Pinpoint the cell where the given text exists, returning its (x, y) midpoint coordinate. 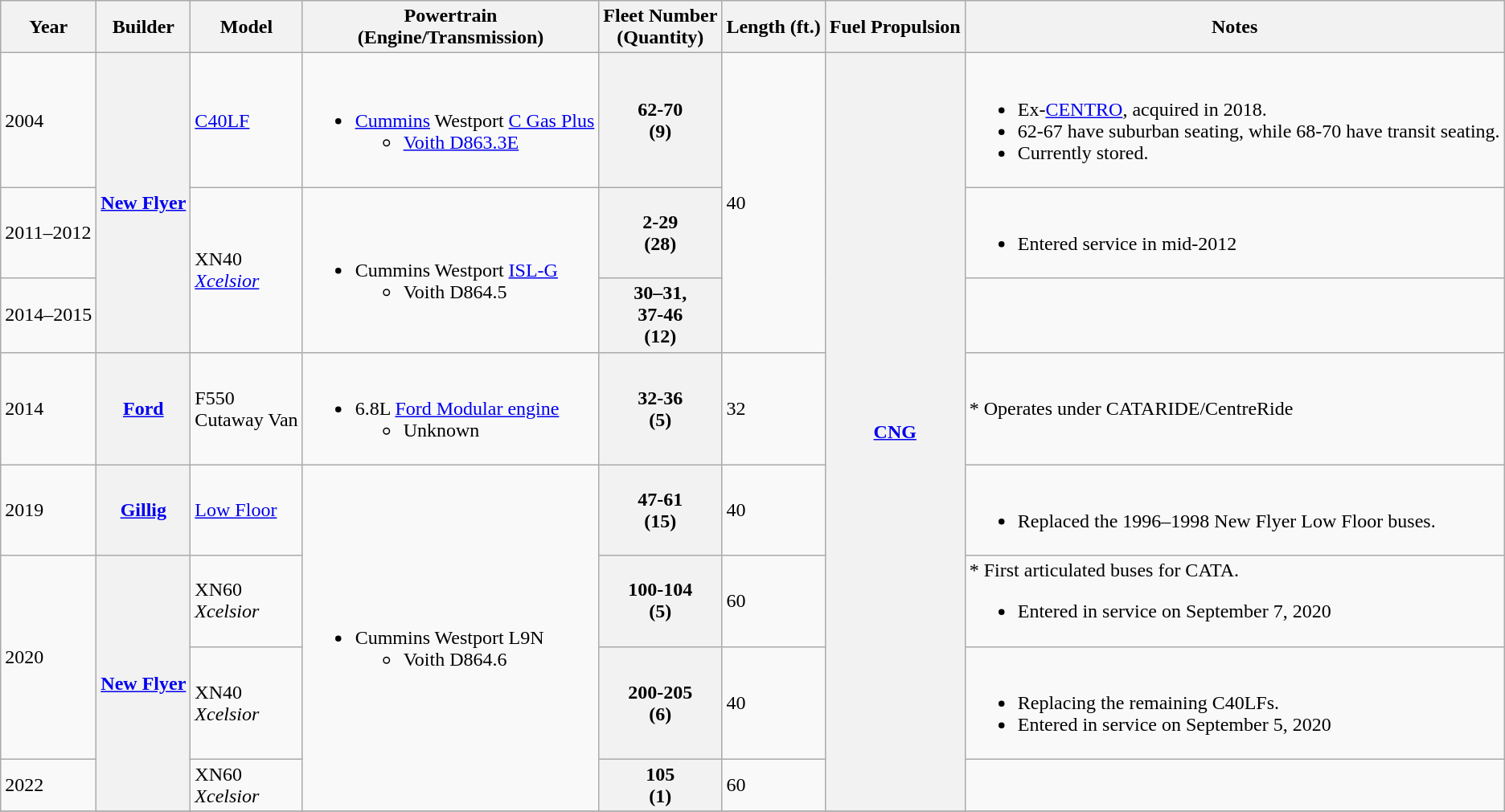
Fleet Number(Quantity) (661, 27)
2019 (48, 510)
Gillig (143, 510)
Replaced the 1996–1998 New Flyer Low Floor buses. (1235, 510)
2020 (48, 658)
Year (48, 27)
Cummins Westport C Gas PlusVoith D863.3E (450, 121)
2011–2012 (48, 233)
2-29(28) (661, 233)
2014 (48, 408)
* Operates under CATARIDE/CentreRide (1235, 408)
Length (ft.) (773, 27)
Notes (1235, 27)
2022 (48, 785)
105(1) (661, 785)
Ford (143, 408)
* First articulated buses for CATA.Entered in service on September 7, 2020 (1235, 601)
Builder (143, 27)
C40LF (246, 121)
6.8L Ford Modular engineUnknown (450, 408)
Model (246, 27)
2004 (48, 121)
47-61(15) (661, 510)
Powertrain(Engine/Transmission) (450, 27)
200-205(6) (661, 703)
100-104(5) (661, 601)
32-36(5) (661, 408)
Entered service in mid-2012 (1235, 233)
Replacing the remaining C40LFs.Entered in service on September 5, 2020 (1235, 703)
62-70(9) (661, 121)
Fuel Propulsion (895, 27)
F550Cutaway Van (246, 408)
Cummins Westport ISL-GVoith D864.5 (450, 270)
CNG (895, 433)
2014–2015 (48, 315)
Low Floor (246, 510)
30–31,37-46(12) (661, 315)
Ex-CENTRO, acquired in 2018.62-67 have suburban seating, while 68-70 have transit seating.Currently stored. (1235, 121)
Cummins Westport L9NVoith D864.6 (450, 638)
32 (773, 408)
